Search for the cell housing the specified text and yield its (x, y) center coordinate. 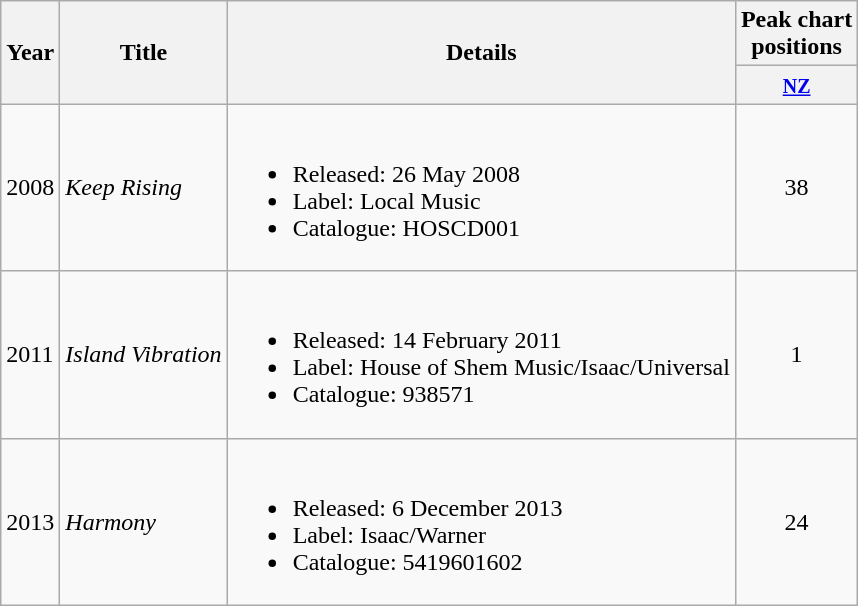
2013 (30, 522)
Released: 14 February 2011Label: House of Shem Music/Isaac/UniversalCatalogue: 938571 (481, 354)
NZ (796, 85)
Island Vibration (144, 354)
38 (796, 188)
Keep Rising (144, 188)
Peak chartpositions (796, 34)
Harmony (144, 522)
2011 (30, 354)
1 (796, 354)
2008 (30, 188)
24 (796, 522)
Year (30, 52)
Released: 6 December 2013Label: Isaac/WarnerCatalogue: 5419601602 (481, 522)
Title (144, 52)
Released: 26 May 2008Label: Local MusicCatalogue: HOSCD001 (481, 188)
Details (481, 52)
